Capture the cell that displays the provided text and extract its [X, Y] central coordinate. 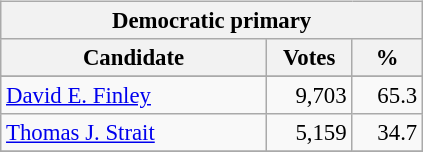
Votes [309, 58]
David E. Finley [134, 96]
9,703 [309, 96]
Thomas J. Strait [134, 133]
5,159 [309, 133]
65.3 [388, 96]
Democratic primary [212, 21]
Candidate [134, 58]
% [388, 58]
34.7 [388, 133]
